Search for the cell housing the specified text and yield its [x, y] center coordinate. 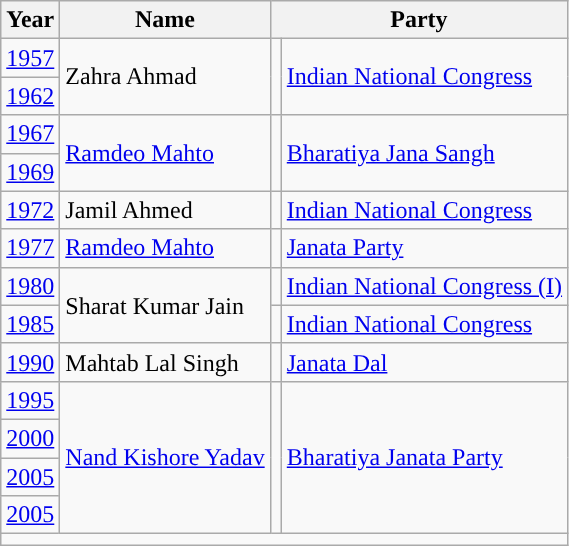
Year [30, 20]
Party [418, 20]
1995 [30, 400]
Indian National Congress (I) [424, 286]
Nand Kishore Yadav [165, 457]
Janata Party [424, 248]
Janata Dal [424, 362]
1980 [30, 286]
1985 [30, 324]
1957 [30, 58]
Name [165, 20]
1967 [30, 134]
1969 [30, 172]
Jamil Ahmed [165, 210]
2000 [30, 438]
1962 [30, 96]
1977 [30, 248]
1972 [30, 210]
Sharat Kumar Jain [165, 305]
Bharatiya Janata Party [424, 457]
Zahra Ahmad [165, 77]
1990 [30, 362]
Bharatiya Jana Sangh [424, 153]
Mahtab Lal Singh [165, 362]
